Identify which cell holds the provided text, then report its (x, y) central coordinate. 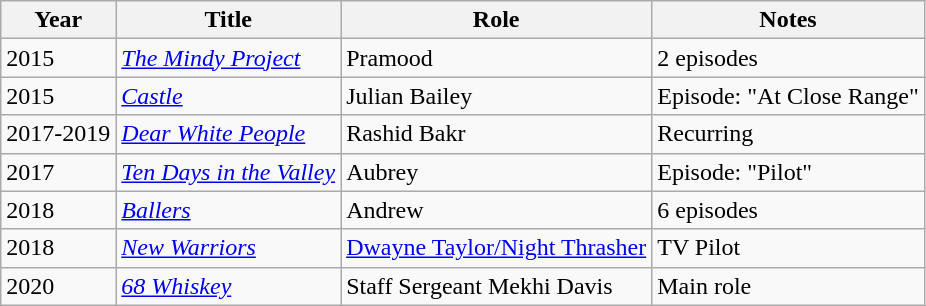
Staff Sergeant Mekhi Davis (496, 286)
Notes (788, 20)
2020 (58, 286)
68 Whiskey (228, 286)
New Warriors (228, 248)
Title (228, 20)
Year (58, 20)
2017 (58, 172)
6 episodes (788, 210)
The Mindy Project (228, 58)
Role (496, 20)
2017-2019 (58, 134)
TV Pilot (788, 248)
Castle (228, 96)
Episode: "At Close Range" (788, 96)
Pramood (496, 58)
Dwayne Taylor/Night Thrasher (496, 248)
Ten Days in the Valley (228, 172)
Rashid Bakr (496, 134)
Andrew (496, 210)
Julian Bailey (496, 96)
Recurring (788, 134)
2 episodes (788, 58)
Episode: "Pilot" (788, 172)
Aubrey (496, 172)
Ballers (228, 210)
Main role (788, 286)
Dear White People (228, 134)
